Extract the (X, Y) coordinate from the center of the cell holding the provided text.  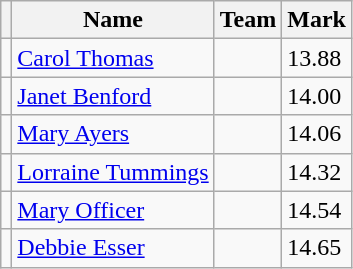
14.54 (317, 210)
13.88 (317, 58)
Debbie Esser (113, 248)
Carol Thomas (113, 58)
14.65 (317, 248)
Mary Officer (113, 210)
Lorraine Tummings (113, 172)
14.32 (317, 172)
Janet Benford (113, 96)
Mark (317, 20)
Team (248, 20)
14.00 (317, 96)
Mary Ayers (113, 134)
14.06 (317, 134)
Name (113, 20)
